Scan for the cell matching the given text and deliver its [x, y] coordinate at center. 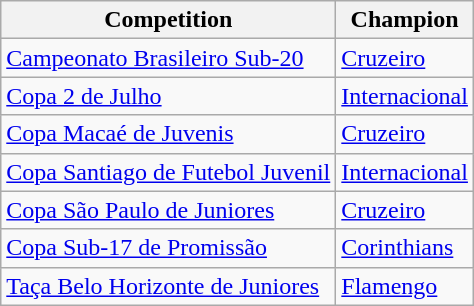
Copa 2 de Julho [168, 96]
Competition [168, 20]
Copa São Paulo de Juniores [168, 210]
Champion [405, 20]
Flamengo [405, 286]
Taça Belo Horizonte de Juniores [168, 286]
Campeonato Brasileiro Sub-20 [168, 58]
Copa Macaé de Juvenis [168, 134]
Copa Sub-17 de Promissão [168, 248]
Copa Santiago de Futebol Juvenil [168, 172]
Corinthians [405, 248]
